Return [x, y] of the center of cell containing provided text 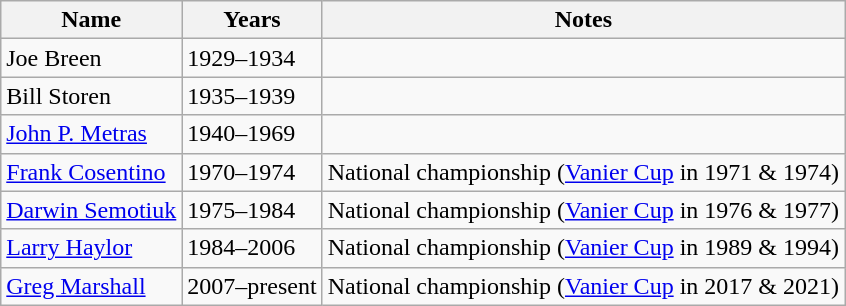
2007–present [252, 286]
National championship (Vanier Cup in 2017 & 2021) [583, 286]
1929–1934 [252, 58]
Frank Cosentino [92, 172]
Years [252, 20]
John P. Metras [92, 134]
Darwin Semotiuk [92, 210]
National championship (Vanier Cup in 1971 & 1974) [583, 172]
1984–2006 [252, 248]
Greg Marshall [92, 286]
1935–1939 [252, 96]
Bill Storen [92, 96]
1940–1969 [252, 134]
Larry Haylor [92, 248]
National championship (Vanier Cup in 1976 & 1977) [583, 210]
Joe Breen [92, 58]
1970–1974 [252, 172]
Name [92, 20]
Notes [583, 20]
1975–1984 [252, 210]
National championship (Vanier Cup in 1989 & 1994) [583, 248]
